For the text-containing cell, return its midpoint in [X, Y] coordinate format. 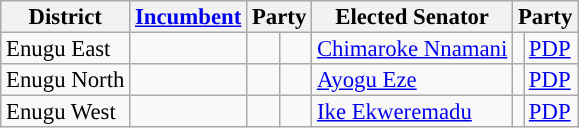
District [66, 17]
Elected Senator [412, 17]
Enugu West [66, 112]
Enugu North [66, 80]
Ayogu Eze [412, 80]
Incumbent [188, 17]
Enugu East [66, 49]
Ike Ekweremadu [412, 112]
Chimaroke Nnamani [412, 49]
